Output the (x, y) coordinate of the center of the cell containing the given text.  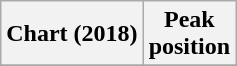
Peakposition (189, 34)
Chart (2018) (72, 34)
